Search for the cell housing the specified text and yield its [X, Y] center coordinate. 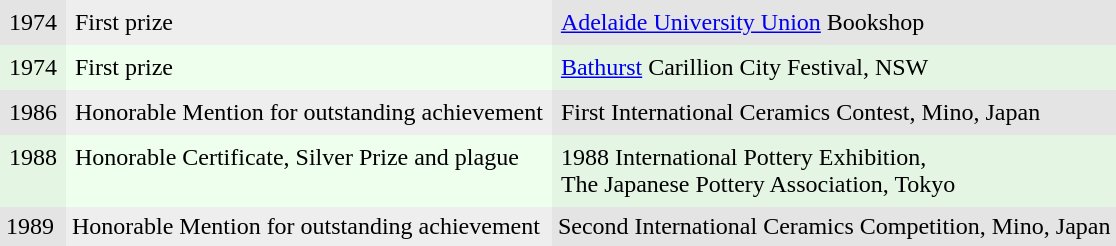
1988 [33, 171]
1986 [33, 112]
Honorable Certificate, Silver Prize and plague [309, 171]
1989 [33, 226]
